Extract the [X, Y] coordinate from the center of the cell holding the provided text.  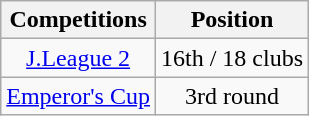
Competitions [78, 20]
Emperor's Cup [78, 96]
Position [232, 20]
16th / 18 clubs [232, 58]
J.League 2 [78, 58]
3rd round [232, 96]
